Search for the cell housing the specified text and yield its [X, Y] center coordinate. 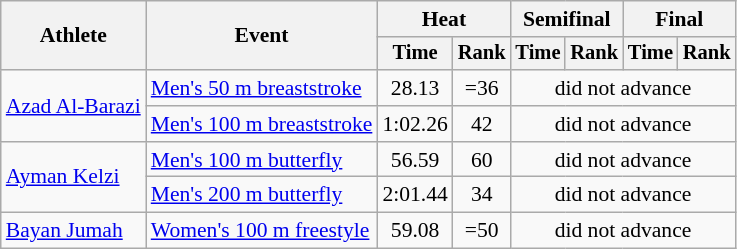
42 [482, 124]
=50 [482, 231]
2:01.44 [414, 195]
Ayman Kelzi [74, 178]
Semifinal [566, 19]
60 [482, 160]
Azad Al-Barazi [74, 106]
Athlete [74, 36]
28.13 [414, 88]
Event [262, 36]
56.59 [414, 160]
Final [679, 19]
Men's 100 m breaststroke [262, 124]
Men's 100 m butterfly [262, 160]
=36 [482, 88]
Women's 100 m freestyle [262, 231]
Men's 50 m breaststroke [262, 88]
1:02.26 [414, 124]
Men's 200 m butterfly [262, 195]
Bayan Jumah [74, 231]
Heat [444, 19]
59.08 [414, 231]
34 [482, 195]
